Provide the [X, Y] coordinate of the cell's center where the given text is located.  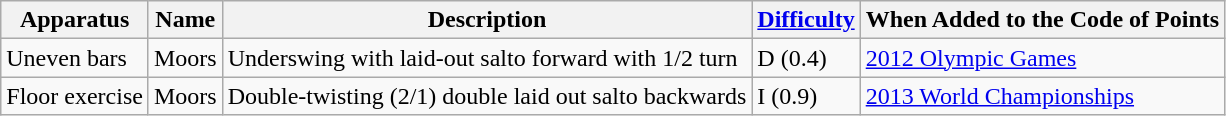
Underswing with laid-out salto forward with 1/2 turn [487, 58]
Name [185, 20]
D (0.4) [806, 58]
I (0.9) [806, 96]
Difficulty [806, 20]
Uneven bars [75, 58]
Double-twisting (2/1) double laid out salto backwards [487, 96]
2013 World Championships [1042, 96]
Description [487, 20]
2012 Olympic Games [1042, 58]
Apparatus [75, 20]
Floor exercise [75, 96]
When Added to the Code of Points [1042, 20]
